Return the [X, Y] coordinate for the center point of the cell that contains the specified text.  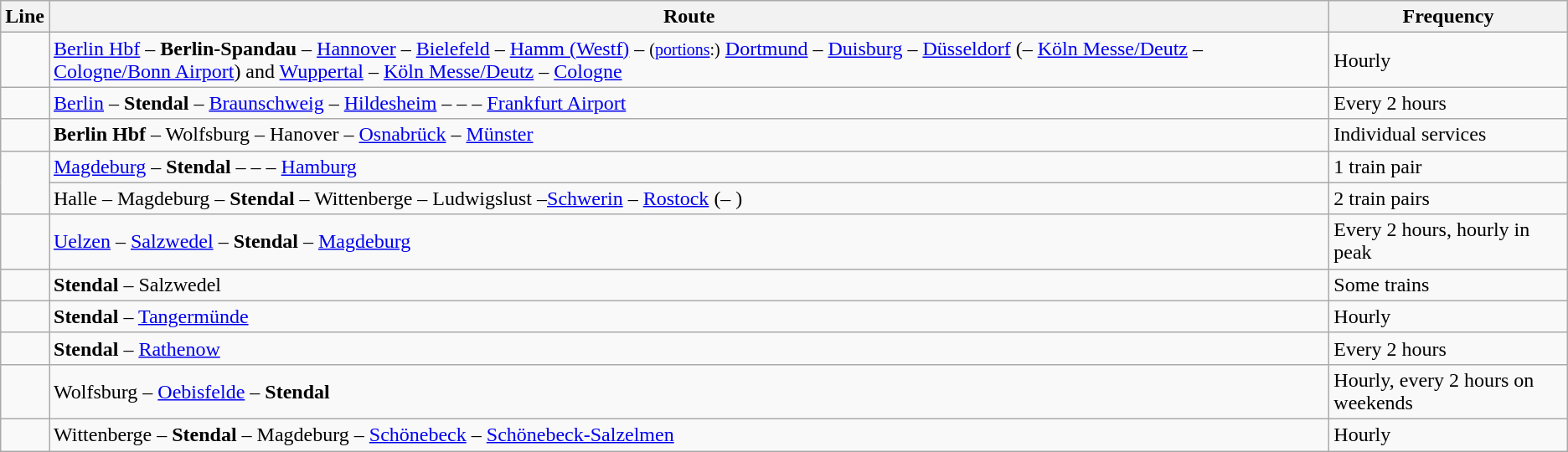
Wittenberge – Stendal – Magdeburg – Schönebeck – Schönebeck-Salzelmen [689, 434]
Halle – Magdeburg – Stendal – Wittenberge – Ludwigslust –Schwerin – Rostock (– ) [689, 198]
2 train pairs [1448, 198]
Berlin Hbf – Wolfsburg – Hanover – Osnabrück – Münster [689, 135]
Frequency [1448, 17]
Stendal – Rathenow [689, 348]
Berlin – Stendal – Braunschweig – Hildesheim – – – Frankfurt Airport [689, 103]
Magdeburg – Stendal – – – Hamburg [689, 167]
Stendal – Tangermünde [689, 316]
Uelzen – Salzwedel – Stendal – Magdeburg [689, 241]
1 train pair [1448, 167]
Every 2 hours, hourly in peak [1448, 241]
Hourly, every 2 hours on weekends [1448, 392]
Some trains [1448, 285]
Route [689, 17]
Stendal – Salzwedel [689, 285]
Line [25, 17]
Wolfsburg – Oebisfelde – Stendal [689, 392]
Individual services [1448, 135]
